Locate the cell with the specified text and output its (x, y) center coordinate. 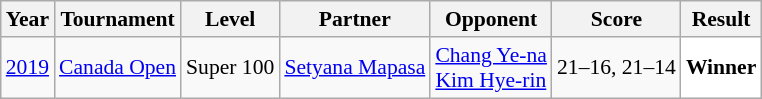
Year (28, 19)
Score (616, 19)
Result (722, 19)
Chang Ye-na Kim Hye-rin (491, 68)
Partner (354, 19)
Winner (722, 68)
Canada Open (118, 68)
Opponent (491, 19)
Setyana Mapasa (354, 68)
Level (230, 19)
Super 100 (230, 68)
2019 (28, 68)
21–16, 21–14 (616, 68)
Tournament (118, 19)
